Locate the cell with the specified text and output its [X, Y] center coordinate. 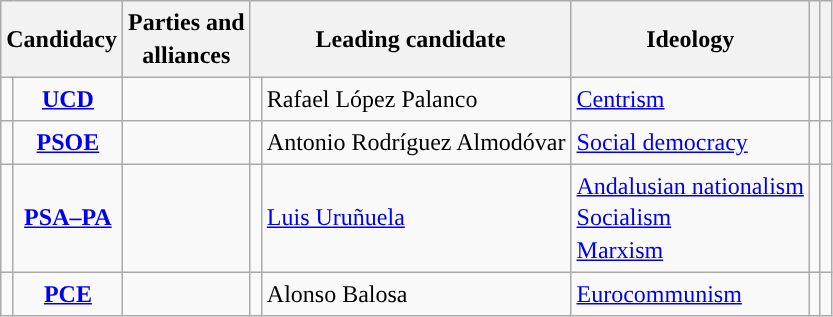
PSA–PA [68, 218]
Alonso Balosa [416, 294]
Parties andalliances [187, 39]
Luis Uruñuela [416, 218]
Centrism [690, 98]
Andalusian nationalismSocialismMarxism [690, 218]
UCD [68, 98]
Ideology [690, 39]
Leading candidate [410, 39]
Candidacy [62, 39]
Social democracy [690, 142]
Rafael López Palanco [416, 98]
PSOE [68, 142]
Eurocommunism [690, 294]
PCE [68, 294]
Antonio Rodríguez Almodóvar [416, 142]
